Output the [x, y] coordinate of the center of the cell containing the given text.  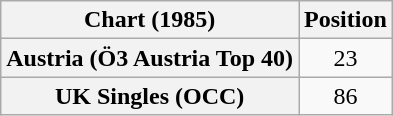
86 [346, 96]
Chart (1985) [150, 20]
Position [346, 20]
23 [346, 58]
Austria (Ö3 Austria Top 40) [150, 58]
UK Singles (OCC) [150, 96]
